Return the [x, y] coordinate for the center point of the cell that contains the specified text.  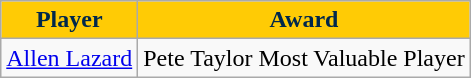
Award [304, 20]
Allen Lazard [70, 58]
Pete Taylor Most Valuable Player [304, 58]
Player [70, 20]
